Find where the given text appears and provide that cell's center as [X, Y] coordinate. 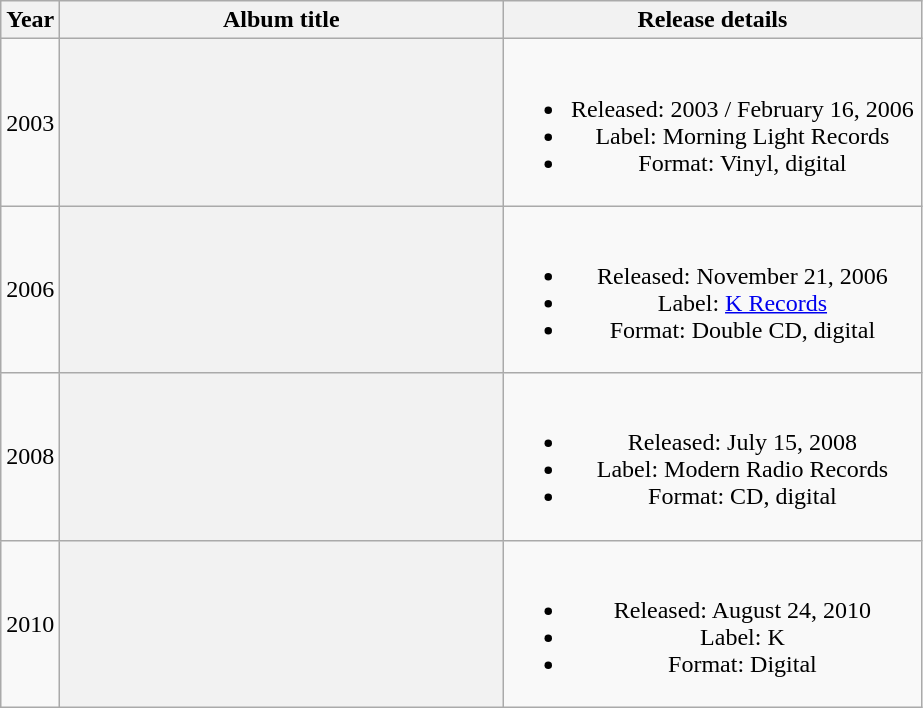
Released: August 24, 2010Label: KFormat: Digital [712, 624]
2003 [30, 122]
2010 [30, 624]
Released: July 15, 2008Label: Modern Radio RecordsFormat: CD, digital [712, 456]
Album title [282, 20]
Released: 2003 / February 16, 2006Label: Morning Light RecordsFormat: Vinyl, digital [712, 122]
Released: November 21, 2006Label: K RecordsFormat: Double CD, digital [712, 290]
Release details [712, 20]
Year [30, 20]
2006 [30, 290]
2008 [30, 456]
